Find where the given text appears and provide that cell's center as (X, Y) coordinate. 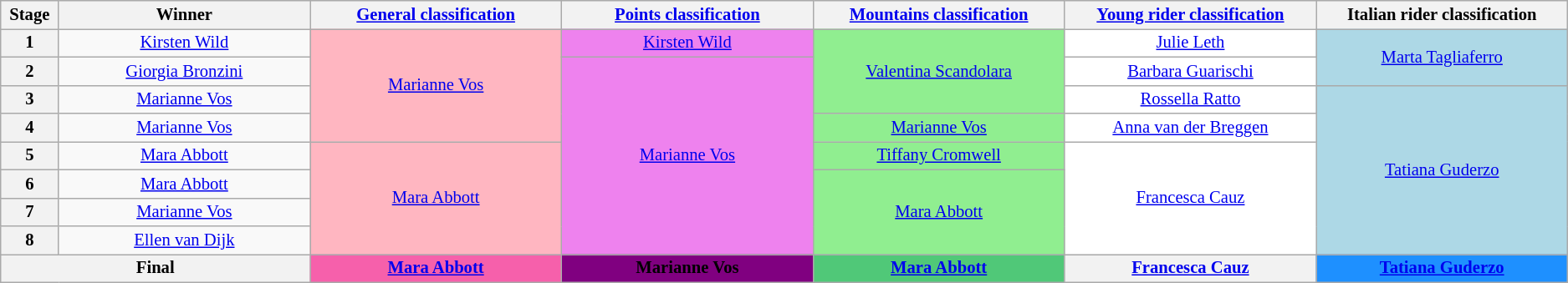
General classification (437, 14)
Julie Leth (1191, 43)
Stage (30, 14)
Marta Tagliaferro (1442, 57)
3 (30, 99)
6 (30, 184)
7 (30, 212)
5 (30, 155)
Barbara Guarischi (1191, 71)
2 (30, 71)
4 (30, 128)
Anna van der Breggen (1191, 128)
Giorgia Bronzini (184, 71)
Italian rider classification (1442, 14)
Young rider classification (1191, 14)
Winner (184, 14)
1 (30, 43)
Tiffany Cromwell (938, 155)
Points classification (687, 14)
8 (30, 240)
Final (156, 268)
Valentina Scandolara (938, 70)
Mountains classification (938, 14)
Ellen van Dijk (184, 240)
Rossella Ratto (1191, 99)
